Capture the cell that displays the provided text and extract its (X, Y) central coordinate. 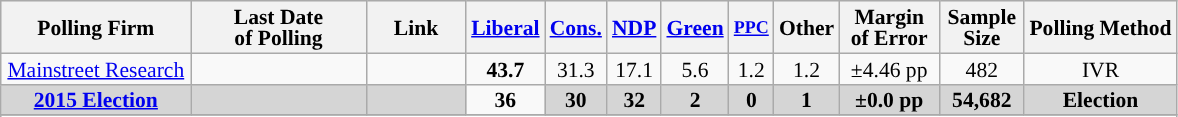
17.1 (634, 68)
2 (694, 100)
PPC (752, 27)
Green (694, 27)
5.6 (694, 68)
Mainstreet Research (96, 68)
SampleSize (982, 27)
Polling Firm (96, 27)
Other (806, 27)
Liberal (505, 27)
Election (1100, 100)
Link (416, 27)
2015 Election (96, 100)
36 (505, 100)
Polling Method (1100, 27)
Last Dateof Polling (278, 27)
NDP (634, 27)
±0.0 pp (889, 100)
482 (982, 68)
54,682 (982, 100)
Cons. (576, 27)
31.3 (576, 68)
±4.46 pp (889, 68)
Marginof Error (889, 27)
30 (576, 100)
IVR (1100, 68)
43.7 (505, 68)
1 (806, 100)
32 (634, 100)
0 (752, 100)
